Identify which cell holds the provided text, then report its (X, Y) central coordinate. 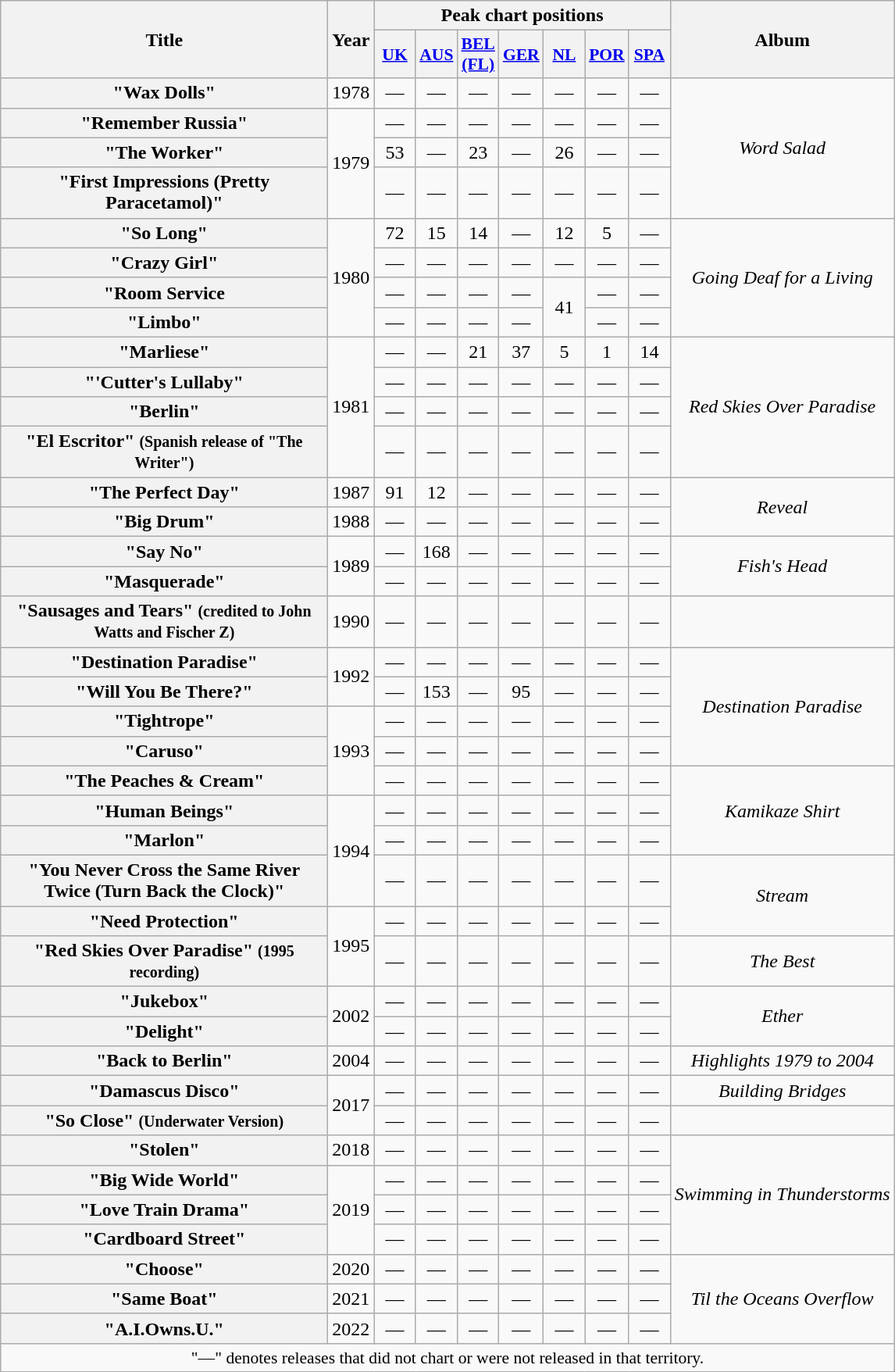
1 (607, 352)
"Cardboard Street" (164, 1239)
Title (164, 39)
2004 (351, 1061)
"A.I.Owns.U." (164, 1328)
"Will You Be There?" (164, 691)
Word Salad (783, 148)
Stream (783, 895)
95 (522, 691)
26 (564, 152)
Highlights 1979 to 2004 (783, 1061)
Swimming in Thunderstorms (783, 1195)
"Love Train Drama" (164, 1209)
"Big Drum" (164, 522)
NL (564, 55)
Year (351, 39)
1992 (351, 677)
"Say No" (164, 552)
1993 (351, 751)
POR (607, 55)
2017 (351, 1106)
"The Peaches & Cream" (164, 781)
"Wax Dolls" (164, 93)
"Berlin" (164, 412)
2002 (351, 1016)
1995 (351, 947)
"Sausages and Tears" (credited to John Watts and Fischer Z) (164, 622)
Destination Paradise (783, 706)
"The Perfect Day" (164, 492)
"Delight" (164, 1031)
15 (436, 233)
23 (478, 152)
"Marliese" (164, 352)
"Red Skies Over Paradise" (1995 recording) (164, 961)
1987 (351, 492)
Peak chart positions (522, 16)
Album (783, 39)
"So Long" (164, 233)
BEL(FL) (478, 55)
"Crazy Girl" (164, 263)
"Need Protection" (164, 921)
"First Impressions (Pretty Paracetamol)" (164, 192)
"Limbo" (164, 322)
"Tightrope" (164, 721)
Red Skies Over Paradise (783, 406)
21 (478, 352)
"Marlon" (164, 840)
"You Never Cross the Same River Twice (Turn Back the Clock)" (164, 880)
1989 (351, 566)
"Big Wide World" (164, 1180)
Ether (783, 1016)
91 (395, 492)
Building Bridges (783, 1091)
2020 (351, 1269)
SPA (650, 55)
168 (436, 552)
"Caruso" (164, 751)
AUS (436, 55)
"Same Boat" (164, 1299)
2019 (351, 1209)
The Best (783, 961)
72 (395, 233)
"Human Beings" (164, 810)
37 (522, 352)
1994 (351, 850)
"'Cutter's Lullaby" (164, 382)
"Damascus Disco" (164, 1091)
"Stolen" (164, 1150)
Reveal (783, 507)
Til the Oceans Overflow (783, 1299)
"Jukebox" (164, 1002)
"Destination Paradise" (164, 662)
Going Deaf for a Living (783, 277)
1979 (351, 163)
41 (564, 307)
UK (395, 55)
"El Escritor" (Spanish release of "The Writer") (164, 452)
"Masquerade" (164, 581)
2018 (351, 1150)
2022 (351, 1328)
"The Worker" (164, 152)
"Back to Berlin" (164, 1061)
GER (522, 55)
"—" denotes releases that did not chart or were not released in that territory. (447, 1357)
2021 (351, 1299)
Fish's Head (783, 566)
1990 (351, 622)
"So Close" (Underwater Version) (164, 1120)
"Remember Russia" (164, 123)
"Choose" (164, 1269)
53 (395, 152)
1981 (351, 406)
1988 (351, 522)
Kamikaze Shirt (783, 810)
"Room Service (164, 292)
1980 (351, 277)
153 (436, 691)
1978 (351, 93)
